Identify which cell holds the provided text, then report its (X, Y) central coordinate. 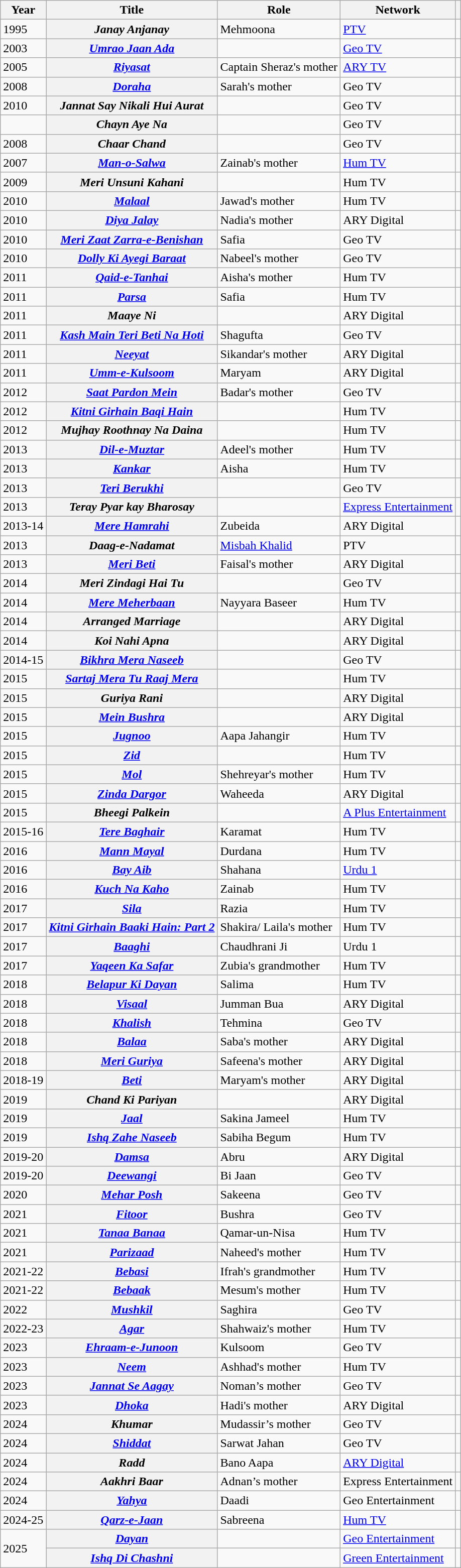
Shahana (279, 870)
Bano Aapa (279, 1463)
Bebaak (132, 1290)
Bebasi (132, 1271)
Bikhra Mera Naseeb (132, 660)
Khalish (132, 1023)
Chaar Chand (132, 144)
Agar (132, 1329)
Meri Zaat Zarra-e-Benishan (132, 239)
Year (23, 10)
Adeel's mother (279, 449)
Chaudhrani Ji (279, 946)
Sakina Jameel (279, 1118)
Tanaa Banaa (132, 1233)
Badar's mother (279, 392)
Qaid-e-Tanhai (132, 278)
Ishq Zahe Naseeb (132, 1137)
Riyasat (132, 67)
Umrao Jaan Ada (132, 48)
Mujhay Roothnay Na Daina (132, 430)
ARY TV (398, 67)
Fitoor (132, 1214)
Neeyat (132, 354)
Jannat Se Aagay (132, 1386)
Aisha's mother (279, 278)
Yahya (132, 1501)
Daag-e-Nadamat (132, 545)
Koi Nahi Apna (132, 641)
Yaqeen Ka Safar (132, 966)
Zubeida (279, 526)
Maaye Ni (132, 316)
Sarwat Jahan (279, 1443)
Daadi (279, 1501)
Shehreyar's mother (279, 774)
Mehmoona (279, 29)
Safeena's mother (279, 1061)
Meri Unsuni Kahani (132, 182)
Sarah's mother (279, 86)
Aapa Jahangir (279, 736)
Bheegi Palkein (132, 812)
Guriya Rani (132, 698)
Mann Mayal (132, 851)
Meri Beti (132, 564)
Chayn Aye Na (132, 125)
Malaal (132, 201)
Shiddat (132, 1443)
Maryam's mother (279, 1080)
Sartaj Mera Tu Raaj Mera (132, 679)
2007 (23, 163)
Tehmina (279, 1023)
Network (398, 10)
2022-23 (23, 1329)
Jumman Bua (279, 1004)
Mere Hamrahi (132, 526)
Chand Ki Pariyan (132, 1099)
Waheeda (279, 793)
Dhoka (132, 1405)
Shagufta (279, 335)
Kuch Na Kaho (132, 889)
Saghira (279, 1309)
Parsa (132, 297)
Karamat (279, 831)
Mere Meherbaan (132, 602)
Bushra (279, 1214)
Misbah Khalid (279, 545)
Zid (132, 755)
Qamar-un-Nisa (279, 1233)
Neem (132, 1367)
Title (132, 10)
2015-16 (23, 831)
Sakeena (279, 1195)
Ehraam-e-Junoon (132, 1348)
Nabeel's mother (279, 259)
2018-19 (23, 1080)
Dil-e-Muztar (132, 449)
Aakhri Baar (132, 1482)
Teri Berukhi (132, 488)
Saat Pardon Mein (132, 392)
Kankar (132, 468)
Balaa (132, 1042)
Radd (132, 1463)
Captain Sheraz's mother (279, 67)
Zainab (279, 889)
1995 (23, 29)
Khumar (132, 1424)
Mol (132, 774)
Bay Aib (132, 870)
Kitni Girhain Baaki Hain: Part 2 (132, 927)
2024-25 (23, 1520)
Mehar Posh (132, 1195)
Abru (279, 1156)
Ashhad's mother (279, 1367)
Kulsoom (279, 1348)
Green Entertainment (398, 1558)
Diya Jalay (132, 220)
Durdana (279, 851)
Jugnoo (132, 736)
Shahwaiz's mother (279, 1329)
Noman’s mother (279, 1386)
Kash Main Teri Beti Na Hoti (132, 335)
Mesum's mother (279, 1290)
Belapur Ki Dayan (132, 985)
2003 (23, 48)
Umm-e-Kulsoom (132, 373)
Adnan’s mother (279, 1482)
Mushkil (132, 1309)
Beti (132, 1080)
Saba's mother (279, 1042)
Nayyara Baseer (279, 602)
Sila (132, 908)
Maryam (279, 373)
Faisal's mother (279, 564)
Ishq Di Chashni (132, 1558)
Zinda Dargor (132, 793)
Mudassir’s mother (279, 1424)
Visaal (132, 1004)
Hadi's mother (279, 1405)
Zubia's grandmother (279, 966)
Man-o-Salwa (132, 163)
Janay Anjanay (132, 29)
Arranged Marriage (132, 622)
Meri Zindagi Hai Tu (132, 583)
Mein Bushra (132, 717)
Naheed's mother (279, 1252)
Teray Pyar kay Bharosay (132, 507)
Parizaad (132, 1252)
2020 (23, 1195)
Ifrah's grandmother (279, 1271)
Tere Baghair (132, 831)
Nadia's mother (279, 220)
Dolly Ki Ayegi Baraat (132, 259)
Sikandar's mother (279, 354)
Jawad's mother (279, 201)
Doraha (132, 86)
A Plus Entertainment (398, 812)
Qarz-e-Jaan (132, 1520)
Deewangi (132, 1176)
Meri Guriya (132, 1061)
Salima (279, 985)
Razia (279, 908)
Shakira/ Laila's mother (279, 927)
Jaal (132, 1118)
Jannat Say Nikali Hui Aurat (132, 105)
2009 (23, 182)
2013-14 (23, 526)
Zainab's mother (279, 163)
2025 (23, 1548)
Sabreena (279, 1520)
2022 (23, 1309)
Bi Jaan (279, 1176)
Role (279, 10)
Damsa (132, 1156)
Aisha (279, 468)
Sabiha Begum (279, 1137)
Baaghi (132, 946)
Kitni Girhain Baqi Hain (132, 411)
2014-15 (23, 660)
2005 (23, 67)
Dayan (132, 1539)
